Return the (X, Y) coordinate for the center point of the cell that contains the specified text.  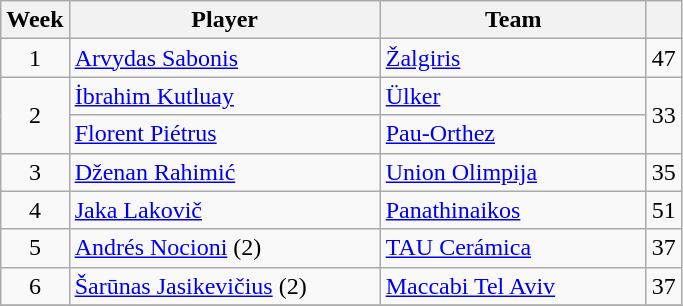
Panathinaikos (513, 210)
5 (35, 248)
Maccabi Tel Aviv (513, 286)
Team (513, 20)
Dženan Rahimić (224, 172)
Žalgiris (513, 58)
Jaka Lakovič (224, 210)
Week (35, 20)
Arvydas Sabonis (224, 58)
1 (35, 58)
51 (664, 210)
3 (35, 172)
İbrahim Kutluay (224, 96)
2 (35, 115)
Ülker (513, 96)
TAU Cerámica (513, 248)
Union Olimpija (513, 172)
35 (664, 172)
Šarūnas Jasikevičius (2) (224, 286)
Player (224, 20)
Florent Piétrus (224, 134)
4 (35, 210)
Pau-Orthez (513, 134)
6 (35, 286)
47 (664, 58)
Andrés Nocioni (2) (224, 248)
33 (664, 115)
